Find where the given text appears and provide that cell's center as (X, Y) coordinate. 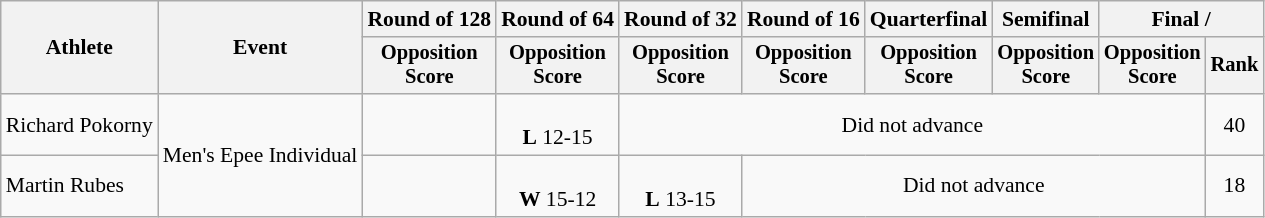
Richard Pokorny (80, 124)
Round of 128 (429, 19)
Martin Rubes (80, 186)
Round of 32 (680, 19)
Round of 64 (558, 19)
Rank (1235, 66)
Athlete (80, 48)
L 12-15 (558, 124)
Men's Epee Individual (260, 155)
L 13-15 (680, 186)
Semifinal (1046, 19)
18 (1235, 186)
Event (260, 48)
Round of 16 (804, 19)
Final / (1181, 19)
40 (1235, 124)
Quarterfinal (929, 19)
W 15-12 (558, 186)
